Return the [x, y] coordinate for the center point of the cell that contains the specified text.  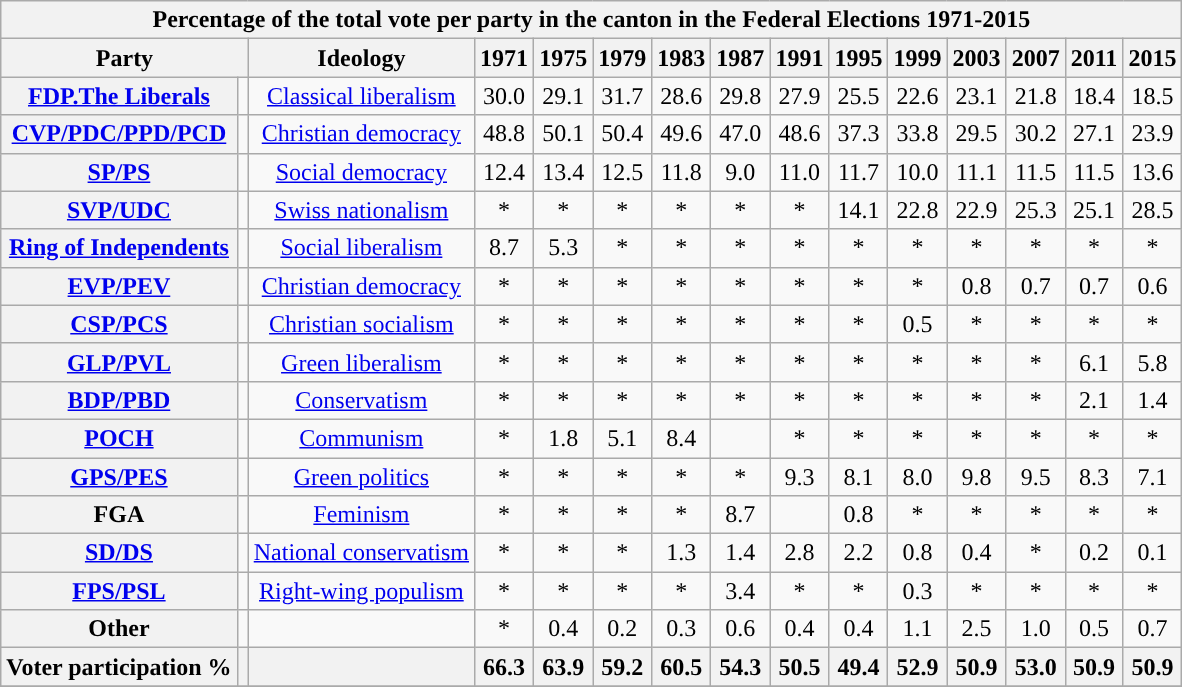
21.8 [1036, 96]
66.3 [504, 667]
31.7 [622, 96]
FPS/PSL [119, 591]
2003 [976, 58]
28.5 [1152, 210]
23.9 [1152, 134]
1.3 [682, 553]
33.8 [918, 134]
30.2 [1036, 134]
2.8 [800, 553]
11.1 [976, 172]
8.1 [858, 477]
52.9 [918, 667]
GLP/PVL [119, 362]
Feminism [361, 515]
2011 [1094, 58]
National conservatism [361, 553]
1999 [918, 58]
37.3 [858, 134]
Communism [361, 438]
10.0 [918, 172]
27.1 [1094, 134]
1991 [800, 58]
Percentage of the total vote per party in the canton in the Federal Elections 1971-2015 [592, 20]
9.5 [1036, 477]
GPS/PES [119, 477]
22.6 [918, 96]
2007 [1036, 58]
Classical liberalism [361, 96]
59.2 [622, 667]
14.1 [858, 210]
50.5 [800, 667]
2015 [1152, 58]
SP/PS [119, 172]
49.4 [858, 667]
1971 [504, 58]
Ideology [361, 58]
18.5 [1152, 96]
POCH [119, 438]
25.3 [1036, 210]
28.6 [682, 96]
SVP/UDC [119, 210]
Social liberalism [361, 248]
3.4 [740, 591]
5.3 [564, 248]
48.6 [800, 134]
Conservatism [361, 400]
22.8 [918, 210]
22.9 [976, 210]
63.9 [564, 667]
CVP/PDC/PPD/PCD [119, 134]
1983 [682, 58]
1995 [858, 58]
BDP/PBD [119, 400]
2.1 [1094, 400]
Social democracy [361, 172]
27.9 [800, 96]
Ring of Independents [119, 248]
Green politics [361, 477]
Christian socialism [361, 324]
Swiss nationalism [361, 210]
9.0 [740, 172]
48.8 [504, 134]
18.4 [1094, 96]
60.5 [682, 667]
Right-wing populism [361, 591]
5.1 [622, 438]
9.3 [800, 477]
6.1 [1094, 362]
Party [124, 58]
2.5 [976, 629]
8.0 [918, 477]
47.0 [740, 134]
1975 [564, 58]
1.0 [1036, 629]
13.6 [1152, 172]
1987 [740, 58]
54.3 [740, 667]
25.1 [1094, 210]
CSP/PCS [119, 324]
FDP.The Liberals [119, 96]
2.2 [858, 553]
Green liberalism [361, 362]
7.1 [1152, 477]
EVP/PEV [119, 286]
Voter participation % [119, 667]
11.8 [682, 172]
23.1 [976, 96]
12.5 [622, 172]
29.8 [740, 96]
11.0 [800, 172]
1979 [622, 58]
SD/DS [119, 553]
1.1 [918, 629]
30.0 [504, 96]
53.0 [1036, 667]
8.4 [682, 438]
50.4 [622, 134]
Other [119, 629]
29.1 [564, 96]
50.1 [564, 134]
11.7 [858, 172]
9.8 [976, 477]
12.4 [504, 172]
49.6 [682, 134]
0.1 [1152, 553]
8.3 [1094, 477]
13.4 [564, 172]
1.8 [564, 438]
25.5 [858, 96]
5.8 [1152, 362]
FGA [119, 515]
29.5 [976, 134]
